For the text-containing cell, return its midpoint in (X, Y) coordinate format. 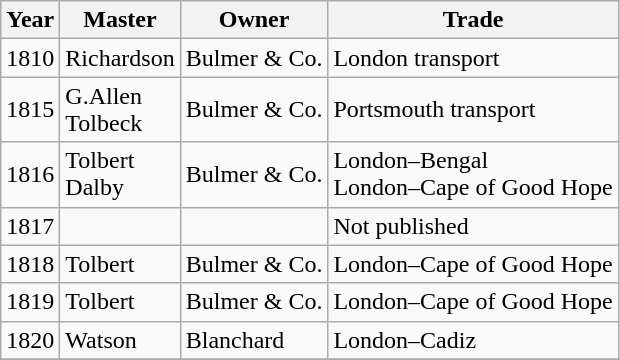
1820 (30, 340)
G.AllenTolbeck (120, 110)
TolbertDalby (120, 174)
1818 (30, 264)
Owner (254, 20)
Master (120, 20)
London–BengalLondon–Cape of Good Hope (473, 174)
London transport (473, 58)
Richardson (120, 58)
Year (30, 20)
1816 (30, 174)
Watson (120, 340)
Trade (473, 20)
Portsmouth transport (473, 110)
Not published (473, 226)
Blanchard (254, 340)
London–Cadiz (473, 340)
1810 (30, 58)
1817 (30, 226)
1819 (30, 302)
1815 (30, 110)
